Detect which cell encompasses the target text, then output its (X, Y) center coordinate. 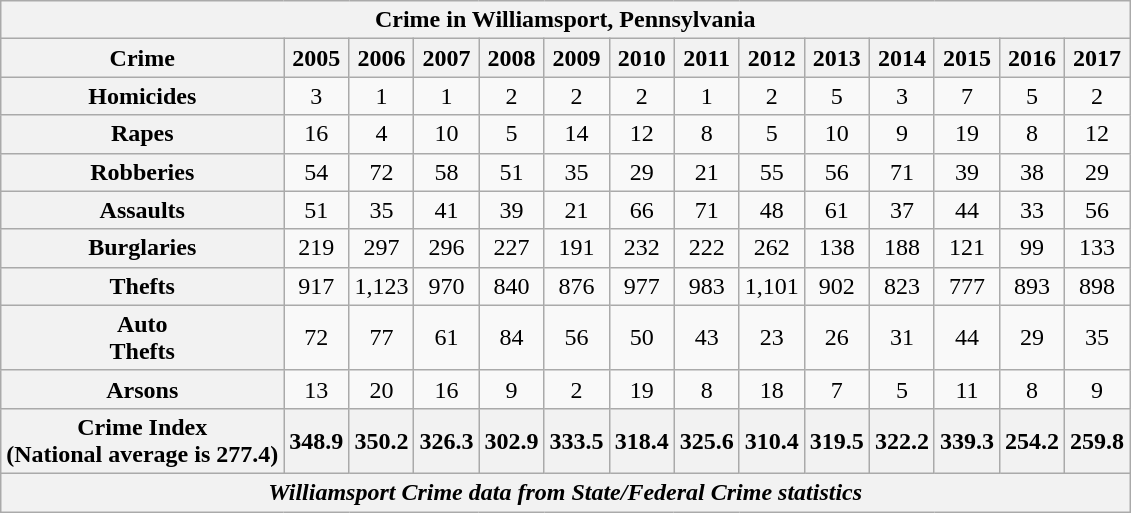
902 (836, 286)
2014 (902, 58)
Burglaries (142, 248)
296 (446, 248)
2006 (382, 58)
302.9 (512, 440)
AutoThefts (142, 338)
Robberies (142, 172)
55 (772, 172)
219 (316, 248)
983 (706, 286)
99 (1032, 248)
297 (382, 248)
Assaults (142, 210)
318.4 (642, 440)
54 (316, 172)
823 (902, 286)
23 (772, 338)
58 (446, 172)
893 (1032, 286)
333.5 (576, 440)
917 (316, 286)
Crime Index (National average is 277.4) (142, 440)
2017 (1098, 58)
13 (316, 389)
121 (966, 248)
319.5 (836, 440)
Crime in Williamsport, Pennsylvania (566, 20)
970 (446, 286)
191 (576, 248)
4 (382, 134)
43 (706, 338)
20 (382, 389)
326.3 (446, 440)
38 (1032, 172)
2016 (1032, 58)
2009 (576, 58)
259.8 (1098, 440)
232 (642, 248)
222 (706, 248)
898 (1098, 286)
2011 (706, 58)
348.9 (316, 440)
188 (902, 248)
Homicides (142, 96)
2012 (772, 58)
227 (512, 248)
Thefts (142, 286)
133 (1098, 248)
2007 (446, 58)
48 (772, 210)
84 (512, 338)
37 (902, 210)
876 (576, 286)
977 (642, 286)
262 (772, 248)
325.6 (706, 440)
2005 (316, 58)
2015 (966, 58)
350.2 (382, 440)
14 (576, 134)
26 (836, 338)
Rapes (142, 134)
31 (902, 338)
41 (446, 210)
77 (382, 338)
840 (512, 286)
Crime (142, 58)
Arsons (142, 389)
310.4 (772, 440)
1,123 (382, 286)
50 (642, 338)
Williamsport Crime data from State/Federal Crime statistics (566, 492)
777 (966, 286)
2013 (836, 58)
1,101 (772, 286)
66 (642, 210)
322.2 (902, 440)
33 (1032, 210)
2010 (642, 58)
339.3 (966, 440)
2008 (512, 58)
11 (966, 389)
138 (836, 248)
18 (772, 389)
254.2 (1032, 440)
